Provide the [X, Y] coordinate of the cell's center where the given text is located.  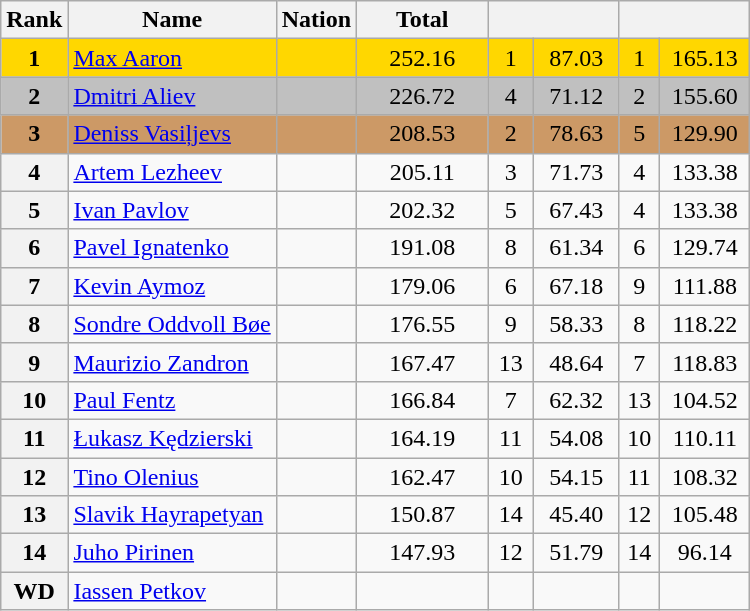
162.47 [422, 477]
150.87 [422, 515]
205.11 [422, 172]
105.48 [705, 515]
48.64 [576, 362]
45.40 [576, 515]
Juho Pirinen [172, 553]
252.16 [422, 58]
62.32 [576, 400]
129.74 [705, 248]
96.14 [705, 553]
108.32 [705, 477]
Name [172, 20]
61.34 [576, 248]
155.60 [705, 96]
Kevin Aymoz [172, 286]
Paul Fentz [172, 400]
Łukasz Kędzierski [172, 438]
58.33 [576, 324]
Ivan Pavlov [172, 210]
Pavel Ignatenko [172, 248]
176.55 [422, 324]
Artem Lezheev [172, 172]
87.03 [576, 58]
208.53 [422, 134]
Maurizio Zandron [172, 362]
118.22 [705, 324]
191.08 [422, 248]
147.93 [422, 553]
Dmitri Aliev [172, 96]
71.73 [576, 172]
Rank [34, 20]
67.18 [576, 286]
67.43 [576, 210]
Tino Olenius [172, 477]
54.08 [576, 438]
111.88 [705, 286]
Iassen Petkov [172, 591]
129.90 [705, 134]
71.12 [576, 96]
110.11 [705, 438]
78.63 [576, 134]
166.84 [422, 400]
Nation [316, 20]
164.19 [422, 438]
Sondre Oddvoll Bøe [172, 324]
Total [422, 20]
Deniss Vasiļjevs [172, 134]
179.06 [422, 286]
118.83 [705, 362]
202.32 [422, 210]
Max Aaron [172, 58]
WD [34, 591]
167.47 [422, 362]
54.15 [576, 477]
51.79 [576, 553]
165.13 [705, 58]
104.52 [705, 400]
Slavik Hayrapetyan [172, 515]
226.72 [422, 96]
